From the cell containing the given text, extract its center point as [X, Y] coordinate. 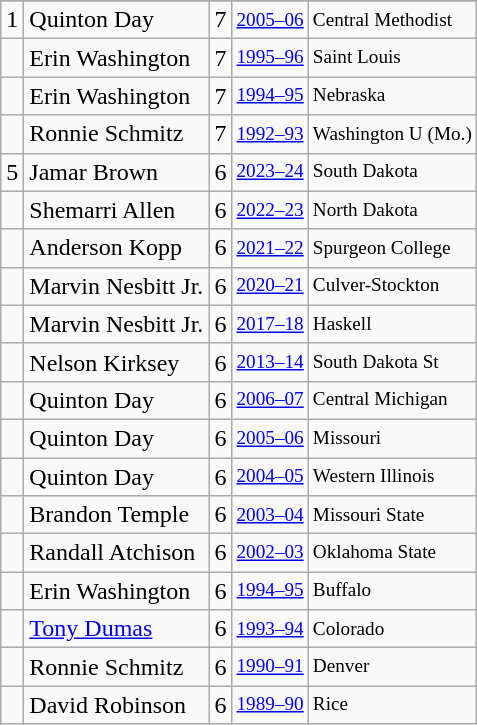
Spurgeon College [392, 248]
Rice [392, 705]
1995–96 [270, 58]
2004–05 [270, 477]
Nebraska [392, 96]
2002–03 [270, 553]
North Dakota [392, 210]
2023–24 [270, 172]
Tony Dumas [116, 629]
Culver-Stockton [392, 286]
Haskell [392, 324]
South Dakota St [392, 362]
Jamar Brown [116, 172]
Oklahoma State [392, 553]
1992–93 [270, 134]
Colorado [392, 629]
Washington U (Mo.) [392, 134]
Saint Louis [392, 58]
Shemarri Allen [116, 210]
Brandon Temple [116, 515]
2017–18 [270, 324]
Buffalo [392, 591]
Central Methodist [392, 20]
Nelson Kirksey [116, 362]
Western Illinois [392, 477]
2020–21 [270, 286]
1990–91 [270, 667]
David Robinson [116, 705]
Central Michigan [392, 400]
2013–14 [270, 362]
1993–94 [270, 629]
2006–07 [270, 400]
2021–22 [270, 248]
Randall Atchison [116, 553]
2022–23 [270, 210]
1 [12, 20]
5 [12, 172]
Missouri [392, 438]
South Dakota [392, 172]
Missouri State [392, 515]
Denver [392, 667]
1989–90 [270, 705]
2003–04 [270, 515]
Anderson Kopp [116, 248]
